Extract the [x, y] coordinate from the center of the cell holding the provided text.  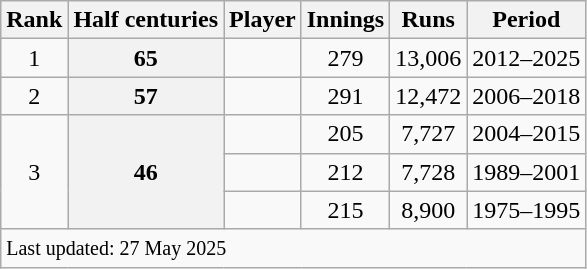
8,900 [428, 210]
Innings [345, 20]
1989–2001 [526, 172]
2 [34, 96]
7,728 [428, 172]
279 [345, 58]
46 [146, 172]
Rank [34, 20]
Last updated: 27 May 2025 [294, 248]
1 [34, 58]
1975–1995 [526, 210]
291 [345, 96]
12,472 [428, 96]
Half centuries [146, 20]
57 [146, 96]
Period [526, 20]
65 [146, 58]
205 [345, 134]
7,727 [428, 134]
Player [263, 20]
215 [345, 210]
212 [345, 172]
2012–2025 [526, 58]
2006–2018 [526, 96]
2004–2015 [526, 134]
13,006 [428, 58]
Runs [428, 20]
3 [34, 172]
